Detect which cell encompasses the target text, then output its [x, y] center coordinate. 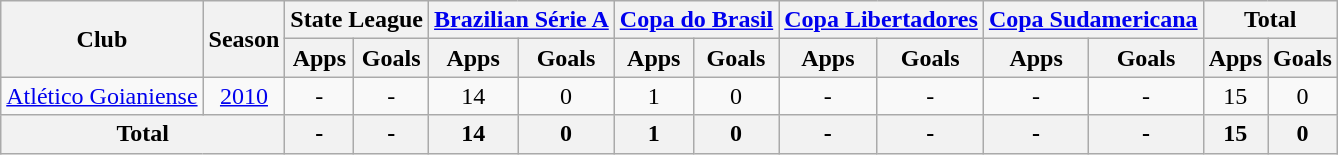
Copa do Brasil [696, 20]
Atlético Goianiense [102, 96]
Season [244, 39]
Copa Sudamericana [1093, 20]
2010 [244, 96]
Club [102, 39]
Brazilian Série A [522, 20]
State League [357, 20]
Copa Libertadores [882, 20]
